Find where the given text appears and provide that cell's center as [X, Y] coordinate. 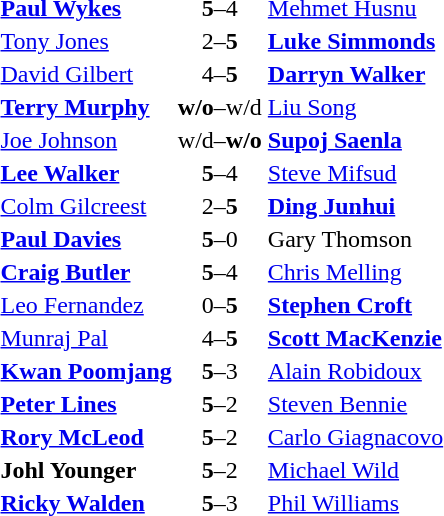
w/o–w/d [220, 107]
Carlo Giagnacovo [355, 437]
Darryn Walker [355, 74]
Liu Song [355, 107]
Chris Melling [355, 272]
5–0 [220, 239]
Ding Junhui [355, 206]
Steven Bennie [355, 404]
5–3 [220, 371]
Steve Mifsud [355, 173]
Stephen Croft [355, 305]
Michael Wild [355, 470]
Luke Simmonds [355, 41]
Gary Thomson [355, 239]
0–5 [220, 305]
Scott MacKenzie [355, 338]
w/d–w/o [220, 140]
Supoj Saenla [355, 140]
Alain Robidoux [355, 371]
